Find where the given text appears and provide that cell's center as (x, y) coordinate. 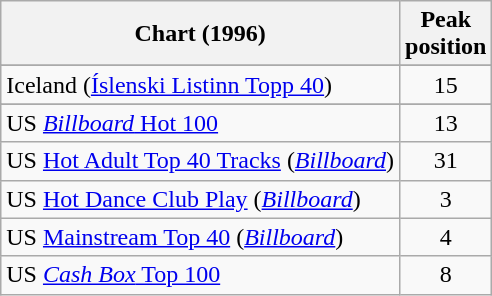
US Mainstream Top 40 (Billboard) (200, 237)
8 (446, 275)
US Hot Dance Club Play (Billboard) (200, 199)
Peakposition (446, 34)
Chart (1996) (200, 34)
31 (446, 161)
Iceland (Íslenski Listinn Topp 40) (200, 85)
3 (446, 199)
US Cash Box Top 100 (200, 275)
4 (446, 237)
15 (446, 85)
US Hot Adult Top 40 Tracks (Billboard) (200, 161)
US Billboard Hot 100 (200, 123)
13 (446, 123)
